Output the [X, Y] coordinate of the center of the cell containing the given text.  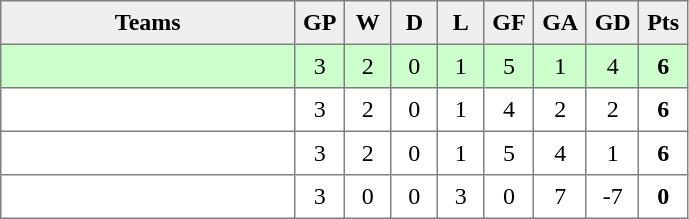
D [414, 23]
W [368, 23]
Pts [663, 23]
L [461, 23]
7 [560, 197]
GD [612, 23]
GA [560, 23]
GF [509, 23]
GP [320, 23]
Teams [148, 23]
-7 [612, 197]
